Locate the cell with the specified text and output its (X, Y) center coordinate. 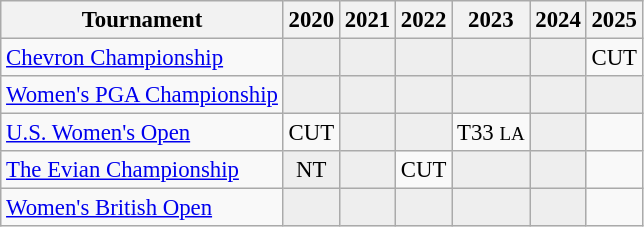
Women's British Open (142, 208)
2020 (311, 20)
2022 (424, 20)
T33 LA (491, 133)
The Evian Championship (142, 170)
2021 (367, 20)
2024 (558, 20)
Women's PGA Championship (142, 95)
Tournament (142, 20)
Chevron Championship (142, 58)
NT (311, 170)
2025 (614, 20)
2023 (491, 20)
U.S. Women's Open (142, 133)
